Provide the (x, y) coordinate of the cell's center where the given text is located.  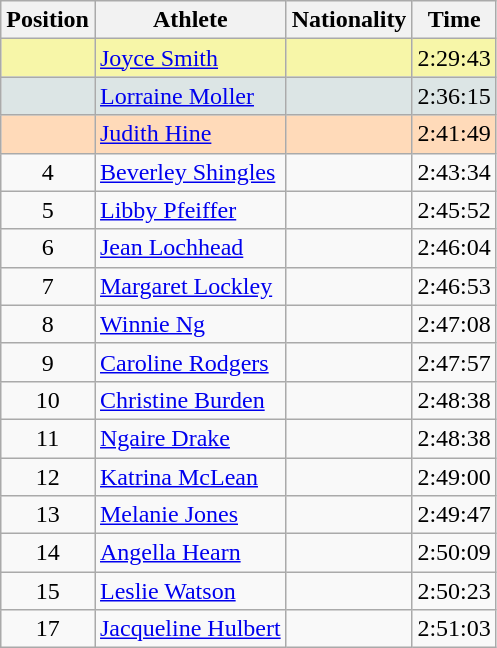
Judith Hine (190, 134)
2:50:23 (454, 591)
Nationality (349, 20)
17 (48, 629)
2:43:34 (454, 172)
2:49:00 (454, 477)
Jean Lochhead (190, 248)
Time (454, 20)
2:29:43 (454, 58)
13 (48, 515)
Ngaire Drake (190, 438)
2:36:15 (454, 96)
11 (48, 438)
Caroline Rodgers (190, 362)
8 (48, 324)
Beverley Shingles (190, 172)
Winnie Ng (190, 324)
2:50:09 (454, 553)
2:47:08 (454, 324)
10 (48, 400)
6 (48, 248)
Katrina McLean (190, 477)
15 (48, 591)
2:46:53 (454, 286)
Christine Burden (190, 400)
2:51:03 (454, 629)
4 (48, 172)
Libby Pfeiffer (190, 210)
7 (48, 286)
Angella Hearn (190, 553)
Melanie Jones (190, 515)
14 (48, 553)
2:41:49 (454, 134)
2:46:04 (454, 248)
2:45:52 (454, 210)
Jacqueline Hulbert (190, 629)
Lorraine Moller (190, 96)
5 (48, 210)
2:47:57 (454, 362)
Athlete (190, 20)
Position (48, 20)
2:49:47 (454, 515)
12 (48, 477)
Joyce Smith (190, 58)
Leslie Watson (190, 591)
Margaret Lockley (190, 286)
9 (48, 362)
